Output the (X, Y) coordinate of the center of the cell containing the given text.  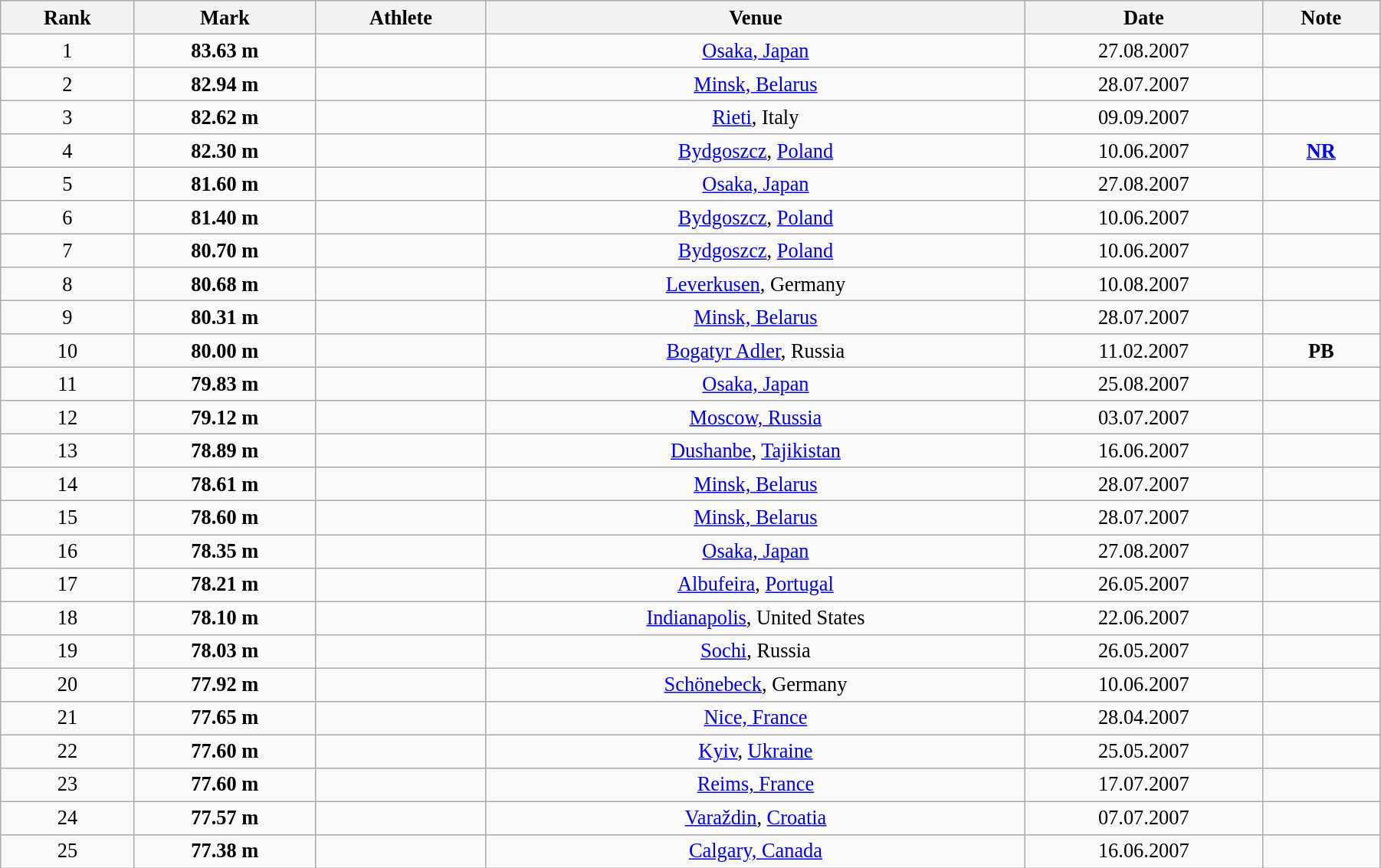
8 (67, 284)
81.60 m (225, 184)
17.07.2007 (1143, 784)
Dushanbe, Tajikistan (756, 450)
25.08.2007 (1143, 384)
09.09.2007 (1143, 117)
80.70 m (225, 251)
77.57 m (225, 817)
11 (67, 384)
11.02.2007 (1143, 351)
82.30 m (225, 151)
79.12 m (225, 418)
NR (1321, 151)
13 (67, 450)
28.04.2007 (1143, 718)
17 (67, 585)
23 (67, 784)
7 (67, 251)
83.63 m (225, 51)
Varaždin, Croatia (756, 817)
78.03 m (225, 651)
25 (67, 851)
78.61 m (225, 484)
16 (67, 551)
19 (67, 651)
Sochi, Russia (756, 651)
Bogatyr Adler, Russia (756, 351)
77.65 m (225, 718)
80.68 m (225, 284)
9 (67, 317)
78.35 m (225, 551)
Mark (225, 17)
18 (67, 617)
Note (1321, 17)
Leverkusen, Germany (756, 284)
Albufeira, Portugal (756, 585)
Schönebeck, Germany (756, 684)
22.06.2007 (1143, 617)
Rank (67, 17)
Indianapolis, United States (756, 617)
80.00 m (225, 351)
77.92 m (225, 684)
78.89 m (225, 450)
Reims, France (756, 784)
Rieti, Italy (756, 117)
Moscow, Russia (756, 418)
Kyiv, Ukraine (756, 751)
07.07.2007 (1143, 817)
82.62 m (225, 117)
Athlete (402, 17)
10 (67, 351)
12 (67, 418)
Calgary, Canada (756, 851)
21 (67, 718)
80.31 m (225, 317)
1 (67, 51)
15 (67, 518)
5 (67, 184)
77.38 m (225, 851)
6 (67, 218)
2 (67, 84)
20 (67, 684)
Venue (756, 17)
78.21 m (225, 585)
82.94 m (225, 84)
78.10 m (225, 617)
24 (67, 817)
4 (67, 151)
79.83 m (225, 384)
Date (1143, 17)
3 (67, 117)
22 (67, 751)
78.60 m (225, 518)
03.07.2007 (1143, 418)
14 (67, 484)
10.08.2007 (1143, 284)
PB (1321, 351)
81.40 m (225, 218)
25.05.2007 (1143, 751)
Nice, France (756, 718)
